Detect which cell encompasses the target text, then output its (x, y) center coordinate. 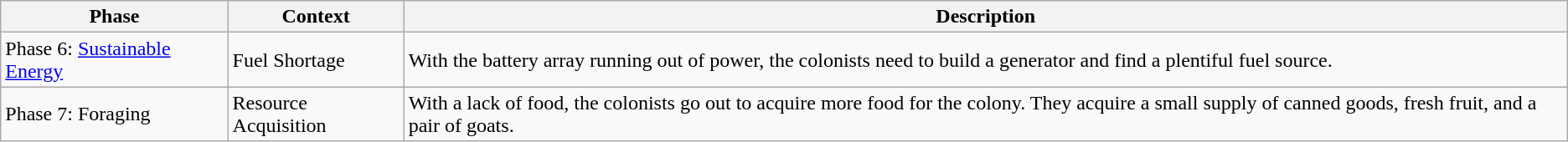
Context (316, 17)
Description (985, 17)
Fuel Shortage (316, 60)
Resource Acquisition (316, 114)
With the battery array running out of power, the colonists need to build a generator and find a plentiful fuel source. (985, 60)
Phase (114, 17)
Phase 7: Foraging (114, 114)
Phase 6: Sustainable Energy (114, 60)
